Provide the (x, y) coordinate of the cell's center where the given text is located.  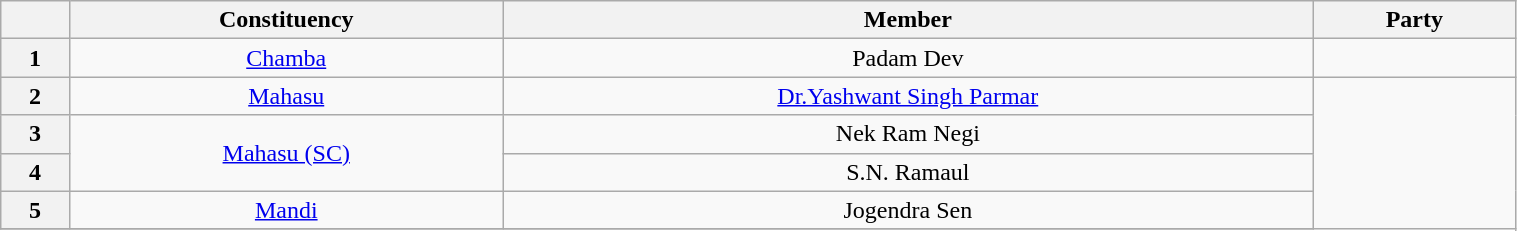
Mahasu (SC) (286, 153)
Mandi (286, 210)
Party (1415, 20)
2 (36, 96)
Constituency (286, 20)
Chamba (286, 58)
S.N. Ramaul (908, 172)
Nek Ram Negi (908, 134)
Mahasu (286, 96)
4 (36, 172)
Member (908, 20)
Padam Dev (908, 58)
5 (36, 210)
Dr.Yashwant Singh Parmar (908, 96)
1 (36, 58)
3 (36, 134)
Jogendra Sen (908, 210)
